For the text-containing cell, return its midpoint in [X, Y] coordinate format. 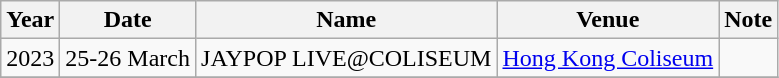
Note [748, 20]
2023 [30, 58]
Hong Kong Coliseum [608, 58]
Venue [608, 20]
Name [346, 20]
Year [30, 20]
JAYPOP LIVE@COLISEUM [346, 58]
25-26 March [128, 58]
Date [128, 20]
